Find where the given text appears and provide that cell's center as (X, Y) coordinate. 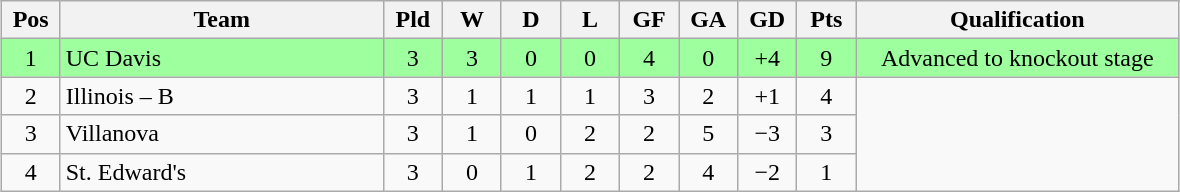
L (590, 20)
+1 (768, 96)
+4 (768, 58)
W (472, 20)
Illinois – B (222, 96)
Villanova (222, 134)
Pts (826, 20)
−2 (768, 172)
St. Edward's (222, 172)
Advanced to knockout stage (1018, 58)
UC Davis (222, 58)
Pos (30, 20)
GA (708, 20)
Team (222, 20)
Pld (412, 20)
−3 (768, 134)
9 (826, 58)
D (530, 20)
GD (768, 20)
GF (650, 20)
5 (708, 134)
Qualification (1018, 20)
